From the cell containing the given text, extract its center point as [x, y] coordinate. 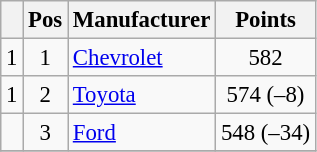
Points [266, 20]
582 [266, 58]
548 (–34) [266, 133]
Pos [46, 20]
574 (–8) [266, 95]
Chevrolet [142, 58]
2 [46, 95]
Manufacturer [142, 20]
3 [46, 133]
Ford [142, 133]
Toyota [142, 95]
